Capture the cell that displays the provided text and extract its [x, y] central coordinate. 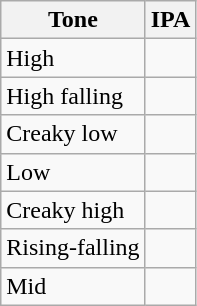
IPA [170, 20]
Rising-falling [73, 248]
Creaky high [73, 210]
High falling [73, 96]
Tone [73, 20]
Low [73, 172]
Mid [73, 286]
Creaky low [73, 134]
High [73, 58]
